Find where the given text appears and provide that cell's center as [x, y] coordinate. 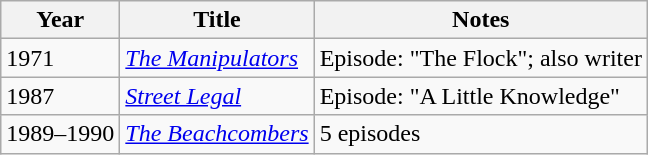
Title [217, 20]
Year [60, 20]
Notes [480, 20]
5 episodes [480, 134]
1971 [60, 58]
Episode: "The Flock"; also writer [480, 58]
Episode: "A Little Knowledge" [480, 96]
1989–1990 [60, 134]
The Beachcombers [217, 134]
Street Legal [217, 96]
1987 [60, 96]
The Manipulators [217, 58]
